Provide the [x, y] coordinate of the cell's center where the given text is located.  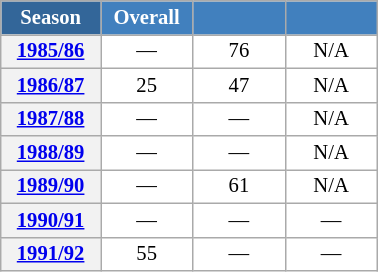
1990/91 [51, 220]
Season [51, 17]
76 [239, 51]
1988/89 [51, 153]
25 [146, 85]
1989/90 [51, 186]
55 [146, 254]
Overall [146, 17]
47 [239, 85]
1987/88 [51, 119]
1991/92 [51, 254]
61 [239, 186]
1986/87 [51, 85]
1985/86 [51, 51]
